Provide the (X, Y) coordinate of the cell's center where the given text is located.  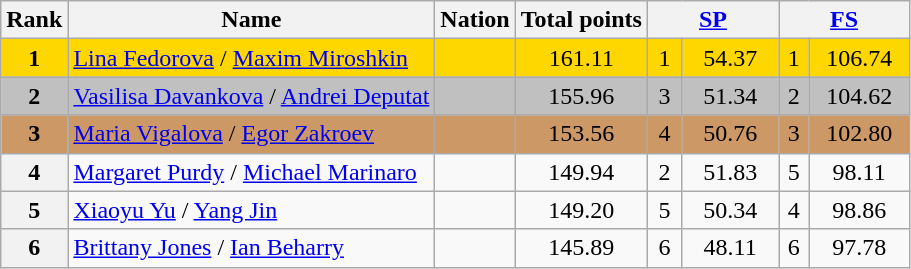
Margaret Purdy / Michael Marinaro (252, 172)
Vasilisa Davankova / Andrei Deputat (252, 96)
Lina Fedorova / Maxim Miroshkin (252, 58)
98.11 (860, 172)
149.20 (581, 210)
98.86 (860, 210)
Brittany Jones / Ian Beharry (252, 248)
50.34 (730, 210)
155.96 (581, 96)
106.74 (860, 58)
153.56 (581, 134)
54.37 (730, 58)
Nation (475, 20)
97.78 (860, 248)
50.76 (730, 134)
Xiaoyu Yu / Yang Jin (252, 210)
FS (844, 20)
Total points (581, 20)
51.83 (730, 172)
149.94 (581, 172)
104.62 (860, 96)
48.11 (730, 248)
SP (712, 20)
51.34 (730, 96)
161.11 (581, 58)
Maria Vigalova / Egor Zakroev (252, 134)
Name (252, 20)
102.80 (860, 134)
Rank (34, 20)
145.89 (581, 248)
